Determine the (X, Y) coordinate at the center of the cell enclosing the given text.  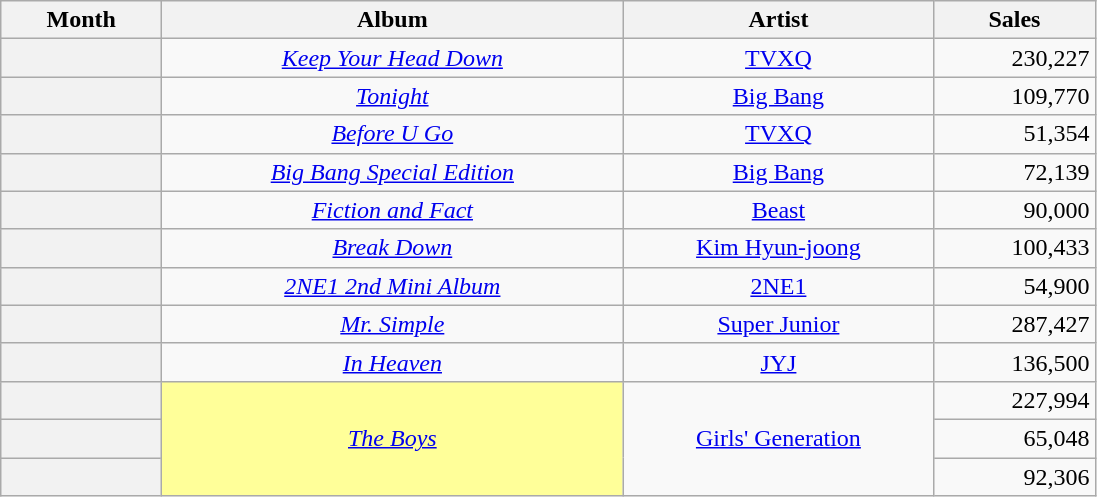
136,500 (1014, 362)
230,227 (1014, 58)
Fiction and Fact (392, 210)
In Heaven (392, 362)
65,048 (1014, 438)
Sales (1014, 20)
2NE1 2nd Mini Album (392, 286)
Mr. Simple (392, 324)
Album (392, 20)
Keep Your Head Down (392, 58)
51,354 (1014, 134)
92,306 (1014, 477)
287,427 (1014, 324)
227,994 (1014, 400)
Big Bang Special Edition (392, 172)
72,139 (1014, 172)
Break Down (392, 248)
Tonight (392, 96)
Month (82, 20)
90,000 (1014, 210)
JYJ (778, 362)
54,900 (1014, 286)
Girls' Generation (778, 438)
Kim Hyun-joong (778, 248)
Artist (778, 20)
109,770 (1014, 96)
100,433 (1014, 248)
2NE1 (778, 286)
Super Junior (778, 324)
Before U Go (392, 134)
Beast (778, 210)
The Boys (392, 438)
